Detect which cell encompasses the target text, then output its [X, Y] center coordinate. 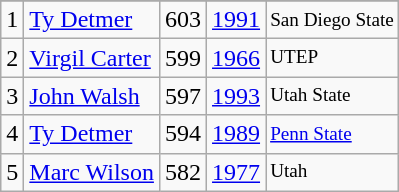
UTEP [332, 58]
Marc Wilson [92, 172]
599 [182, 58]
1 [12, 20]
603 [182, 20]
594 [182, 134]
1993 [236, 96]
Virgil Carter [92, 58]
582 [182, 172]
2 [12, 58]
1977 [236, 172]
5 [12, 172]
1991 [236, 20]
Penn State [332, 134]
3 [12, 96]
4 [12, 134]
1966 [236, 58]
John Walsh [92, 96]
1989 [236, 134]
597 [182, 96]
Utah [332, 172]
San Diego State [332, 20]
Utah State [332, 96]
